Search for the cell housing the specified text and yield its (X, Y) center coordinate. 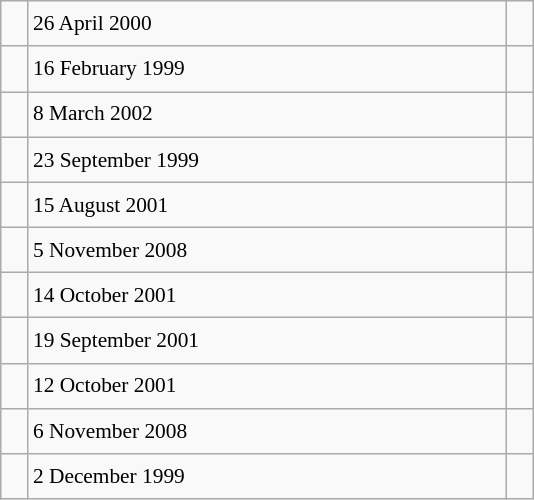
16 February 1999 (267, 68)
8 March 2002 (267, 114)
5 November 2008 (267, 250)
6 November 2008 (267, 430)
2 December 1999 (267, 476)
15 August 2001 (267, 204)
26 April 2000 (267, 24)
12 October 2001 (267, 386)
23 September 1999 (267, 160)
14 October 2001 (267, 296)
19 September 2001 (267, 340)
